Return the [x, y] coordinate for the center point of the cell that contains the specified text.  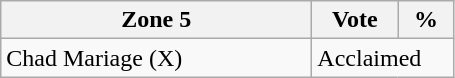
% [426, 20]
Chad Mariage (X) [156, 58]
Acclaimed [383, 58]
Vote [355, 20]
Zone 5 [156, 20]
